For the text-containing cell, return its midpoint in (X, Y) coordinate format. 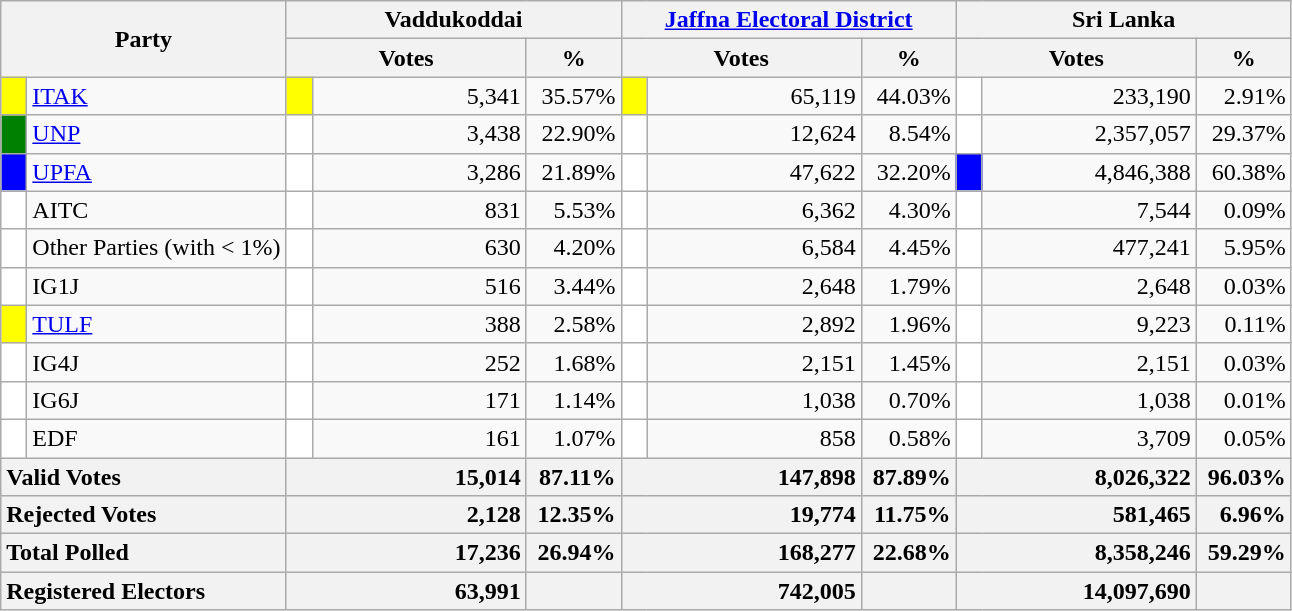
EDF (156, 438)
1.96% (908, 324)
87.11% (574, 477)
5.95% (1244, 248)
2.58% (574, 324)
Vaddukoddai (454, 20)
858 (754, 438)
44.03% (908, 96)
4,846,388 (1089, 172)
Total Polled (144, 553)
Registered Electors (144, 591)
7,544 (1089, 210)
2.91% (1244, 96)
630 (419, 248)
65,119 (754, 96)
32.20% (908, 172)
0.09% (1244, 210)
6.96% (1244, 515)
Rejected Votes (144, 515)
12,624 (754, 134)
171 (419, 400)
161 (419, 438)
87.89% (908, 477)
15,014 (406, 477)
581,465 (1076, 515)
3,286 (419, 172)
0.01% (1244, 400)
233,190 (1089, 96)
1.45% (908, 362)
8,026,322 (1076, 477)
Other Parties (with < 1%) (156, 248)
60.38% (1244, 172)
742,005 (741, 591)
147,898 (741, 477)
0.05% (1244, 438)
Sri Lanka (1124, 20)
59.29% (1244, 553)
5.53% (574, 210)
17,236 (406, 553)
14,097,690 (1076, 591)
47,622 (754, 172)
Jaffna Electoral District (788, 20)
Valid Votes (144, 477)
831 (419, 210)
63,991 (406, 591)
UNP (156, 134)
AITC (156, 210)
0.11% (1244, 324)
35.57% (574, 96)
IG1J (156, 286)
0.58% (908, 438)
516 (419, 286)
4.30% (908, 210)
8,358,246 (1076, 553)
4.45% (908, 248)
26.94% (574, 553)
96.03% (1244, 477)
29.37% (1244, 134)
2,892 (754, 324)
3,438 (419, 134)
3,709 (1089, 438)
IG4J (156, 362)
1.14% (574, 400)
388 (419, 324)
3.44% (574, 286)
5,341 (419, 96)
TULF (156, 324)
Party (144, 39)
1.79% (908, 286)
4.20% (574, 248)
IG6J (156, 400)
477,241 (1089, 248)
22.68% (908, 553)
0.70% (908, 400)
8.54% (908, 134)
12.35% (574, 515)
9,223 (1089, 324)
21.89% (574, 172)
19,774 (741, 515)
6,362 (754, 210)
168,277 (741, 553)
1.07% (574, 438)
22.90% (574, 134)
11.75% (908, 515)
252 (419, 362)
1.68% (574, 362)
UPFA (156, 172)
ITAK (156, 96)
6,584 (754, 248)
2,357,057 (1089, 134)
2,128 (406, 515)
